Pinpoint the cell where the given text exists, returning its (x, y) midpoint coordinate. 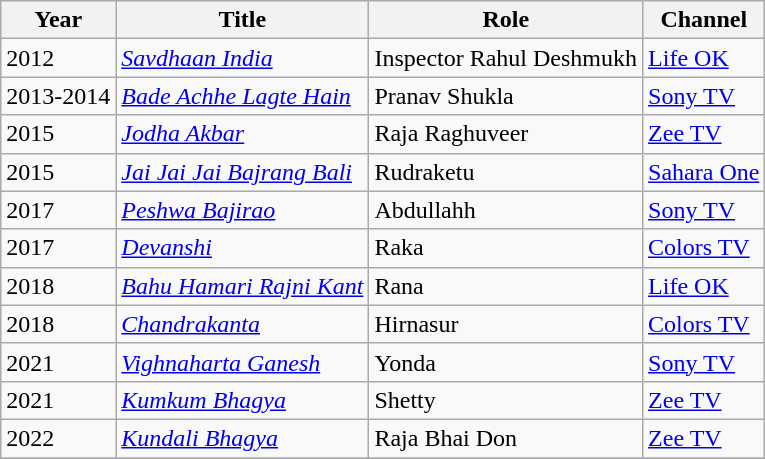
Devanshi (242, 248)
Pranav Shukla (506, 96)
2013-2014 (58, 96)
Channel (704, 20)
Abdullahh (506, 210)
Rana (506, 286)
Year (58, 20)
Savdhaan India (242, 58)
Raka (506, 248)
Jodha Akbar (242, 134)
Vighnaharta Ganesh (242, 362)
2022 (58, 438)
Jai Jai Jai Bajrang Bali (242, 172)
Sahara One (704, 172)
Inspector Rahul Deshmukh (506, 58)
Raja Bhai Don (506, 438)
Bade Achhe Lagte Hain (242, 96)
Hirnasur (506, 324)
Kundali Bhagya (242, 438)
Role (506, 20)
Peshwa Bajirao (242, 210)
Bahu Hamari Rajni Kant (242, 286)
Yonda (506, 362)
Title (242, 20)
Chandrakanta (242, 324)
Kumkum Bhagya (242, 400)
Rudraketu (506, 172)
2012 (58, 58)
Raja Raghuveer (506, 134)
Shetty (506, 400)
